Capture the cell that displays the provided text and extract its (x, y) central coordinate. 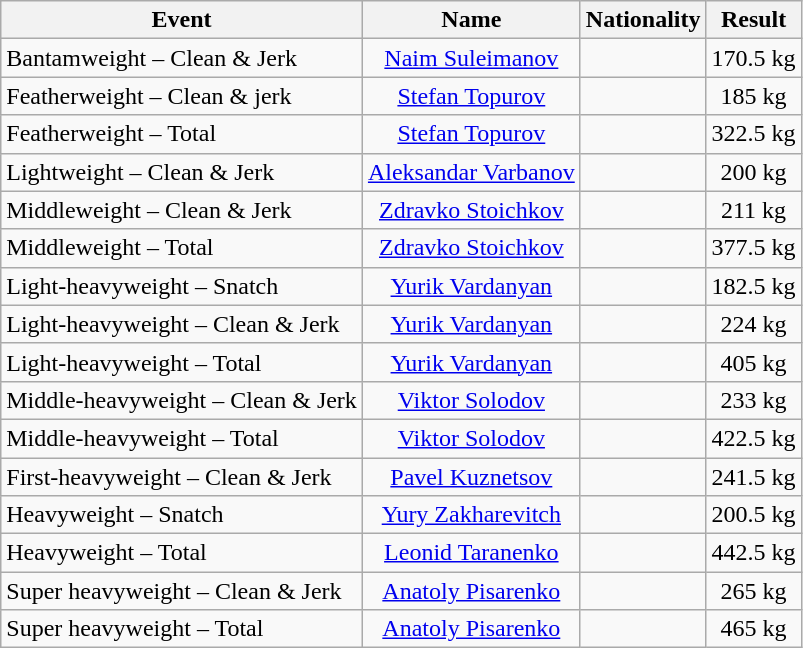
422.5 kg (754, 438)
265 kg (754, 591)
241.5 kg (754, 477)
405 kg (754, 362)
Nationality (643, 20)
322.5 kg (754, 134)
Yury Zakharevitch (471, 515)
Super heavyweight – Clean & Jerk (182, 591)
Light-heavyweight – Clean & Jerk (182, 324)
170.5 kg (754, 58)
233 kg (754, 400)
182.5 kg (754, 286)
Lightweight – Clean & Jerk (182, 172)
Middleweight – Total (182, 248)
Middle-heavyweight – Total (182, 438)
Heavyweight – Total (182, 553)
185 kg (754, 96)
Naim Suleimanov (471, 58)
377.5 kg (754, 248)
Name (471, 20)
200.5 kg (754, 515)
Light-heavyweight – Total (182, 362)
Middle-heavyweight – Clean & Jerk (182, 400)
Aleksandar Varbanov (471, 172)
Light-heavyweight – Snatch (182, 286)
Featherweight – Total (182, 134)
200 kg (754, 172)
Leonid Taranenko (471, 553)
Event (182, 20)
Featherweight – Clean & jerk (182, 96)
224 kg (754, 324)
Middleweight – Clean & Jerk (182, 210)
Super heavyweight – Total (182, 629)
465 kg (754, 629)
211 kg (754, 210)
First-heavyweight – Clean & Jerk (182, 477)
Heavyweight – Snatch (182, 515)
442.5 kg (754, 553)
Pavel Kuznetsov (471, 477)
Bantamweight – Clean & Jerk (182, 58)
Result (754, 20)
